Extract the (X, Y) coordinate from the center of the cell holding the provided text.  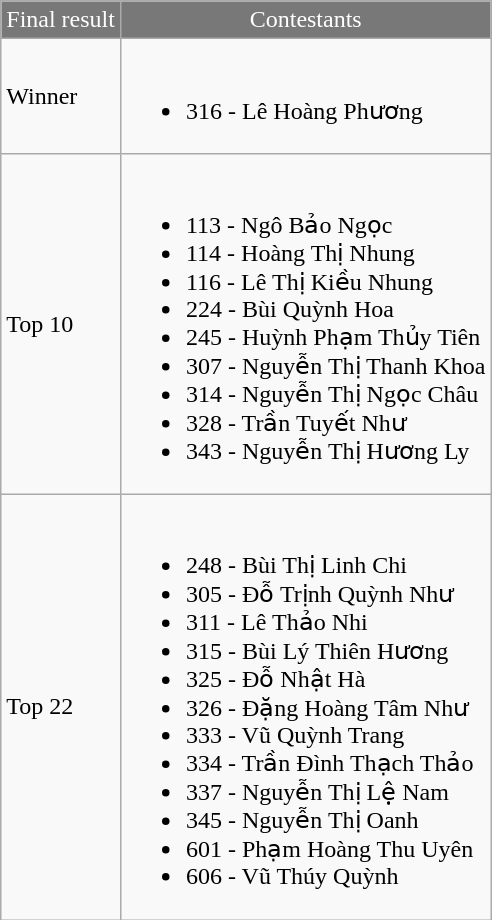
316 - Lê Hoàng Phương (305, 96)
Top 10 (61, 324)
Final result (61, 20)
Winner (61, 96)
Top 22 (61, 706)
Contestants (305, 20)
